Determine the (x, y) coordinate at the center of the cell enclosing the given text.  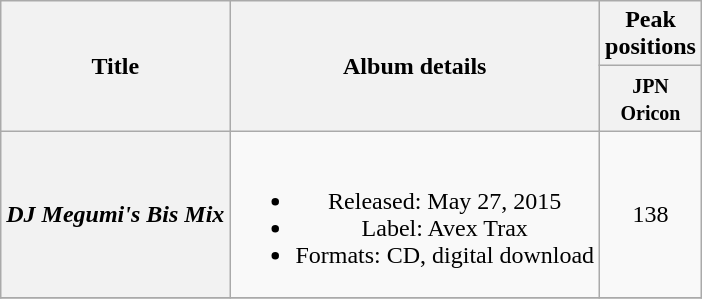
138 (651, 214)
Peakpositions (651, 34)
Album details (415, 66)
Released: May 27, 2015Label: Avex TraxFormats: CD, digital download (415, 214)
DJ Megumi's Bis Mix (116, 214)
JPNOricon (651, 98)
Title (116, 66)
